Pinpoint the cell where the given text exists, returning its (X, Y) midpoint coordinate. 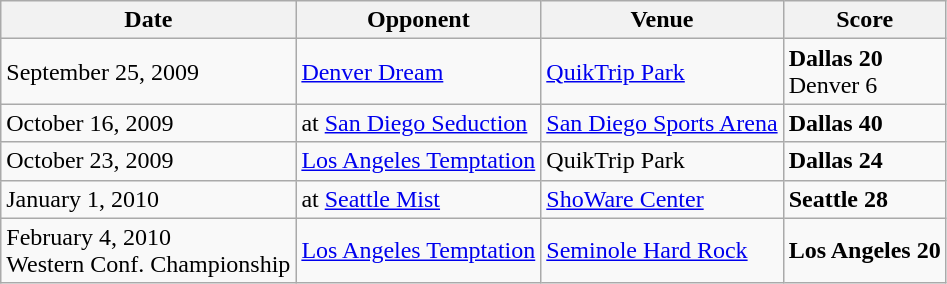
Venue (662, 20)
Los Angeles 20 (864, 250)
at Seattle Mist (418, 199)
San Diego Sports Arena (662, 123)
Dallas 20Denver 6 (864, 72)
February 4, 2010Western Conf. Championship (148, 250)
Dallas 40 (864, 123)
Denver Dream (418, 72)
Seminole Hard Rock (662, 250)
ShoWare Center (662, 199)
October 16, 2009 (148, 123)
Opponent (418, 20)
October 23, 2009 (148, 161)
Seattle 28 (864, 199)
September 25, 2009 (148, 72)
Dallas 24 (864, 161)
at San Diego Seduction (418, 123)
January 1, 2010 (148, 199)
Score (864, 20)
Date (148, 20)
